Locate the cell with the specified text and output its (X, Y) center coordinate. 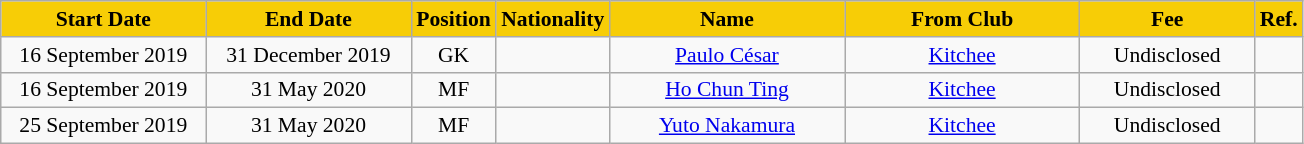
Paulo César (726, 55)
25 September 2019 (104, 126)
Ref. (1279, 19)
Nationality (552, 19)
GK (454, 55)
End Date (308, 19)
Name (726, 19)
Fee (1168, 19)
From Club (962, 19)
Start Date (104, 19)
Ho Chun Ting (726, 90)
31 December 2019 (308, 55)
Yuto Nakamura (726, 126)
Position (454, 19)
